Pinpoint the cell where the given text exists, returning its [X, Y] midpoint coordinate. 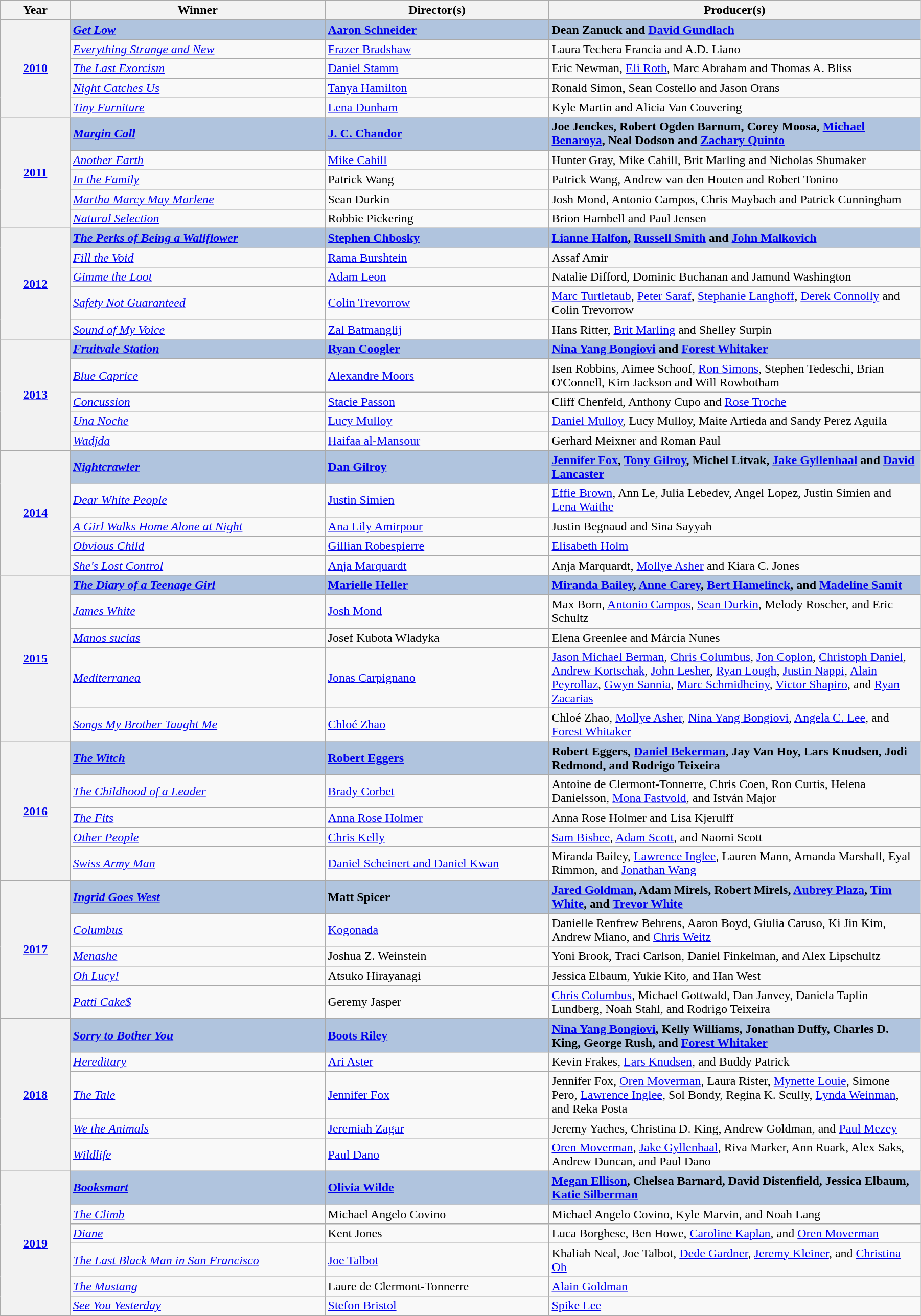
The Perks of Being a Wallflower [197, 238]
Martha Marcy May Marlene [197, 199]
Lianne Halfon, Russell Smith and John Malkovich [735, 238]
Jonas Carpignano [437, 678]
Gimme the Loot [197, 277]
Hereditary [197, 1061]
Swiss Army Man [197, 864]
2013 [36, 395]
Josh Mond, Antonio Campos, Chris Maybach and Patrick Cunningham [735, 199]
Sean Durkin [437, 199]
Anna Rose Holmer and Lisa Kjerulff [735, 818]
Joe Talbot [437, 1260]
Jared Goldman, Adam Mirels, Robert Mirels, Aubrey Plaza, Tim White, and Trevor White [735, 896]
Chloé Zhao, Mollye Asher, Nina Yang Bongiovi, Angela C. Lee, and Forest Whitaker [735, 725]
Jennifer Fox [437, 1095]
The Last Exorcism [197, 68]
Eric Newman, Eli Roth, Marc Abraham and Thomas A. Bliss [735, 68]
Fill the Void [197, 257]
Nina Yang Bongiovi, Kelly Williams, Jonathan Duffy, Charles D. King, George Rush, and Forest Whitaker [735, 1035]
Concussion [197, 402]
The Last Black Man in San Francisco [197, 1260]
Lena Dunham [437, 107]
Justin Begnaud and Sina Sayyah [735, 526]
The Childhood of a Leader [197, 791]
2011 [36, 173]
Kevin Frakes, Lars Knudsen, and Buddy Patrick [735, 1061]
Kyle Martin and Alicia Van Couvering [735, 107]
Chloé Zhao [437, 725]
Daniel Scheinert and Daniel Kwan [437, 864]
Josef Kubota Wladyka [437, 637]
Assaf Amir [735, 257]
2012 [36, 283]
Ana Lily Amirpour [437, 526]
Jeremy Yaches, Christina D. King, Andrew Goldman, and Paul Mezey [735, 1128]
J. C. Chandor [437, 134]
Hunter Gray, Mike Cahill, Brit Marling and Nicholas Shumaker [735, 160]
Another Earth [197, 160]
Alexandre Moors [437, 375]
Luca Borghese, Ben Howe, Caroline Kaplan, and Oren Moverman [735, 1234]
The Climb [197, 1214]
The Tale [197, 1095]
2016 [36, 811]
Columbus [197, 930]
Nightcrawler [197, 467]
Sound of My Voice [197, 330]
Paul Dano [437, 1155]
Marc Turtletaub, Peter Saraf, Stephanie Langhoff, Derek Connolly and Colin Trevorrow [735, 304]
Josh Mond [437, 611]
A Girl Walks Home Alone at Night [197, 526]
Spike Lee [735, 1306]
Menashe [197, 956]
Elisabeth Holm [735, 546]
Oren Moverman, Jake Gyllenhaal, Riva Marker, Ann Ruark, Alex Saks, Andrew Duncan, and Paul Dano [735, 1155]
Michael Angelo Covino [437, 1214]
2018 [36, 1095]
Justin Simien [437, 500]
Booksmart [197, 1188]
Antoine de Clermont-Tonnerre, Chris Coen, Ron Curtis, Helena Danielsson, Mona Fastvold, and István Major [735, 791]
Adam Leon [437, 277]
Joe Jenckes, Robert Ogden Barnum, Corey Moosa, Michael Benaroya, Neal Dodson and Zachary Quinto [735, 134]
Brion Hambell and Paul Jensen [735, 218]
Daniel Stamm [437, 68]
Ingrid Goes West [197, 896]
Chris Kelly [437, 837]
Dean Zanuck and David Gundlach [735, 30]
Ari Aster [437, 1061]
Night Catches Us [197, 88]
Ronald Simon, Sean Costello and Jason Orans [735, 88]
Anna Rose Holmer [437, 818]
Blue Caprice [197, 375]
Michael Angelo Covino, Kyle Marvin, and Noah Lang [735, 1214]
Dan Gilroy [437, 467]
Jennifer Fox, Tony Gilroy, Michel Litvak, Jake Gyllenhaal and David Lancaster [735, 467]
Oh Lucy! [197, 976]
Wadjda [197, 441]
Winner [197, 10]
Olivia Wilde [437, 1188]
Stephen Chbosky [437, 238]
The Fits [197, 818]
Joshua Z. Weinstein [437, 956]
Zal Batmanglij [437, 330]
We the Animals [197, 1128]
Sam Bisbee, Adam Scott, and Naomi Scott [735, 837]
Nina Yang Bongiovi and Forest Whitaker [735, 349]
Laure de Clermont-Tonnerre [437, 1286]
Gillian Robespierre [437, 546]
Patrick Wang, Andrew van den Houten and Robert Tonino [735, 179]
Ryan Coogler [437, 349]
The Witch [197, 758]
Manos sucias [197, 637]
Kent Jones [437, 1234]
Megan Ellison, Chelsea Barnard, David Distenfield, Jessica Elbaum, Katie Silberman [735, 1188]
Hans Ritter, Brit Marling and Shelley Surpin [735, 330]
2017 [36, 950]
Frazer Bradshaw [437, 49]
Miranda Bailey, Anne Carey, Bert Hamelinck, and Madeline Samit [735, 585]
Max Born, Antonio Campos, Sean Durkin, Melody Roscher, and Eric Schultz [735, 611]
Obvious Child [197, 546]
Cliff Chenfeld, Anthony Cupo and Rose Troche [735, 402]
Effie Brown, Ann Le, Julia Lebedev, Angel Lopez, Justin Simien and Lena Waithe [735, 500]
Matt Spicer [437, 896]
Gerhard Meixner and Roman Paul [735, 441]
Jeremiah Zagar [437, 1128]
Marielle Heller [437, 585]
2014 [36, 513]
Aaron Schneider [437, 30]
Director(s) [437, 10]
She's Lost Control [197, 565]
Mike Cahill [437, 160]
Anja Marquardt, Mollye Asher and Kiara C. Jones [735, 565]
Colin Trevorrow [437, 304]
Lucy Mulloy [437, 421]
2010 [36, 68]
2019 [36, 1243]
Anja Marquardt [437, 565]
Laura Techera Francia and A.D. Liano [735, 49]
Kogonada [437, 930]
Robbie Pickering [437, 218]
Robert Eggers, Daniel Bekerman, Jay Van Hoy, Lars Knudsen, Jodi Redmond, and Rodrigo Teixeira [735, 758]
See You Yesterday [197, 1306]
Margin Call [197, 134]
Songs My Brother Taught Me [197, 725]
Producer(s) [735, 10]
Sorry to Bother You [197, 1035]
Tanya Hamilton [437, 88]
Get Low [197, 30]
Haifaa al-Mansour [437, 441]
Tiny Furniture [197, 107]
Jennifer Fox, Oren Moverman, Laura Rister, Mynette Louie, Simone Pero, Lawrence Inglee, Sol Bondy, Regina K. Scully, Lynda Weinman, and Reka Posta [735, 1095]
Stacie Passon [437, 402]
Fruitvale Station [197, 349]
The Diary of a Teenage Girl [197, 585]
Danielle Renfrew Behrens, Aaron Boyd, Giulia Caruso, Ki Jin Kim, Andrew Miano, and Chris Weitz [735, 930]
James White [197, 611]
Alain Goldman [735, 1286]
Una Noche [197, 421]
Safety Not Guaranteed [197, 304]
The Mustang [197, 1286]
In the Family [197, 179]
Everything Strange and New [197, 49]
Khaliah Neal, Joe Talbot, Dede Gardner, Jeremy Kleiner, and Christina Oh [735, 1260]
Isen Robbins, Aimee Schoof, Ron Simons, Stephen Tedeschi, Brian O'Connell, Kim Jackson and Will Rowbotham [735, 375]
Geremy Jasper [437, 1002]
Other People [197, 837]
Diane [197, 1234]
Yoni Brook, Traci Carlson, Daniel Finkelman, and Alex Lipschultz [735, 956]
Year [36, 10]
2015 [36, 658]
Dear White People [197, 500]
Miranda Bailey, Lawrence Inglee, Lauren Mann, Amanda Marshall, Eyal Rimmon, and Jonathan Wang [735, 864]
Natural Selection [197, 218]
Rama Burshtein [437, 257]
Stefon Bristol [437, 1306]
Natalie Difford, Dominic Buchanan and Jamund Washington [735, 277]
Brady Corbet [437, 791]
Patti Cake$ [197, 1002]
Jessica Elbaum, Yukie Kito, and Han West [735, 976]
Wildlife [197, 1155]
Daniel Mulloy, Lucy Mulloy, Maite Artieda and Sandy Perez Aguila [735, 421]
Robert Eggers [437, 758]
Atsuko Hirayanagi [437, 976]
Boots Riley [437, 1035]
Elena Greenlee and Márcia Nunes [735, 637]
Mediterranea [197, 678]
Patrick Wang [437, 179]
Chris Columbus, Michael Gottwald, Dan Janvey, Daniela Taplin Lundberg, Noah Stahl, and Rodrigo Teixeira [735, 1002]
